Capture the cell that displays the provided text and extract its (X, Y) central coordinate. 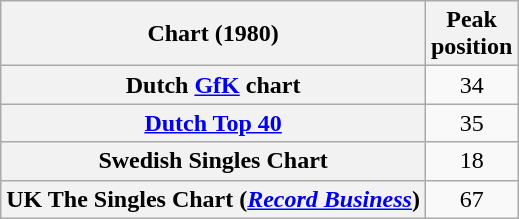
UK The Singles Chart (Record Business) (214, 199)
35 (471, 123)
Dutch Top 40 (214, 123)
Peakposition (471, 34)
Chart (1980) (214, 34)
Dutch GfK chart (214, 85)
18 (471, 161)
Swedish Singles Chart (214, 161)
34 (471, 85)
67 (471, 199)
